Return [x, y] of the center of cell containing provided text 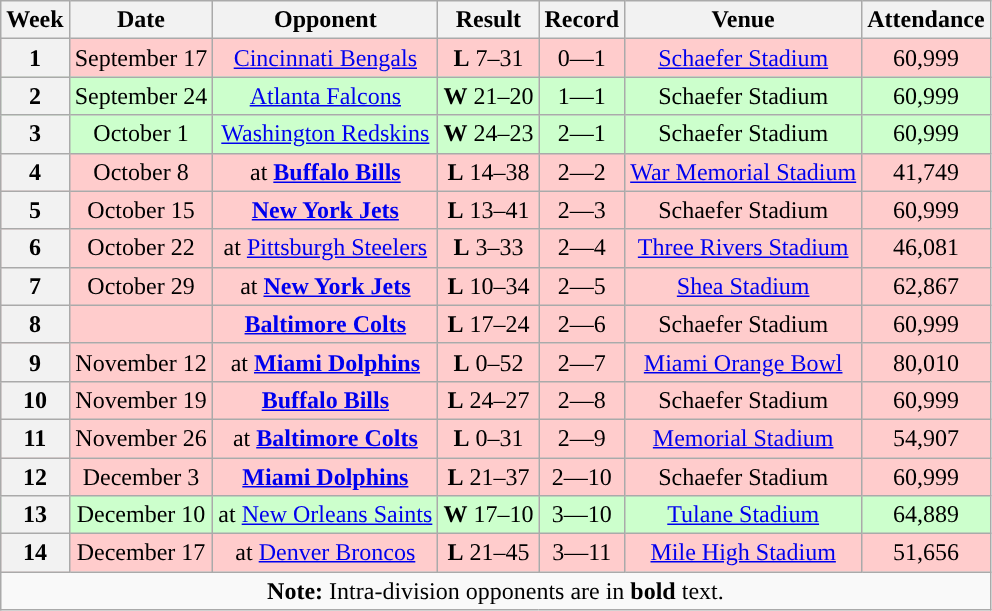
80,010 [926, 362]
L 17–24 [488, 324]
December 3 [141, 477]
W 17–10 [488, 515]
L 0–52 [488, 362]
14 [35, 553]
5 [35, 210]
L 0–31 [488, 438]
0—1 [582, 58]
2—1 [582, 134]
Atlanta Falcons [326, 96]
Record [582, 20]
November 12 [141, 362]
Baltimore Colts [326, 324]
Opponent [326, 20]
New York Jets [326, 210]
Tulane Stadium [744, 515]
W 24–23 [488, 134]
December 10 [141, 515]
2—7 [582, 362]
L 7–31 [488, 58]
1—1 [582, 96]
Result [488, 20]
Miami Orange Bowl [744, 362]
13 [35, 515]
October 8 [141, 172]
at Miami Dolphins [326, 362]
10 [35, 400]
2—4 [582, 248]
Attendance [926, 20]
Miami Dolphins [326, 477]
November 26 [141, 438]
Date [141, 20]
62,867 [926, 286]
October 29 [141, 286]
Mile High Stadium [744, 553]
9 [35, 362]
Note: Intra-division opponents are in bold text. [496, 591]
October 15 [141, 210]
3—11 [582, 553]
41,749 [926, 172]
L 21–37 [488, 477]
2 [35, 96]
12 [35, 477]
at New York Jets [326, 286]
at Denver Broncos [326, 553]
2—10 [582, 477]
1 [35, 58]
2—6 [582, 324]
Cincinnati Bengals [326, 58]
December 17 [141, 553]
8 [35, 324]
7 [35, 286]
6 [35, 248]
3—10 [582, 515]
Three Rivers Stadium [744, 248]
2—8 [582, 400]
L 24–27 [488, 400]
2—2 [582, 172]
46,081 [926, 248]
at Baltimore Colts [326, 438]
64,889 [926, 515]
September 24 [141, 96]
October 1 [141, 134]
W 21–20 [488, 96]
at Buffalo Bills [326, 172]
Venue [744, 20]
4 [35, 172]
51,656 [926, 553]
War Memorial Stadium [744, 172]
Memorial Stadium [744, 438]
2—3 [582, 210]
L 13–41 [488, 210]
L 10–34 [488, 286]
Washington Redskins [326, 134]
54,907 [926, 438]
November 19 [141, 400]
at Pittsburgh Steelers [326, 248]
L 3–33 [488, 248]
Shea Stadium [744, 286]
3 [35, 134]
at New Orleans Saints [326, 515]
September 17 [141, 58]
11 [35, 438]
L 14–38 [488, 172]
2—9 [582, 438]
October 22 [141, 248]
Week [35, 20]
2—5 [582, 286]
L 21–45 [488, 553]
Buffalo Bills [326, 400]
